Determine the [x, y] coordinate at the center of the cell enclosing the given text.  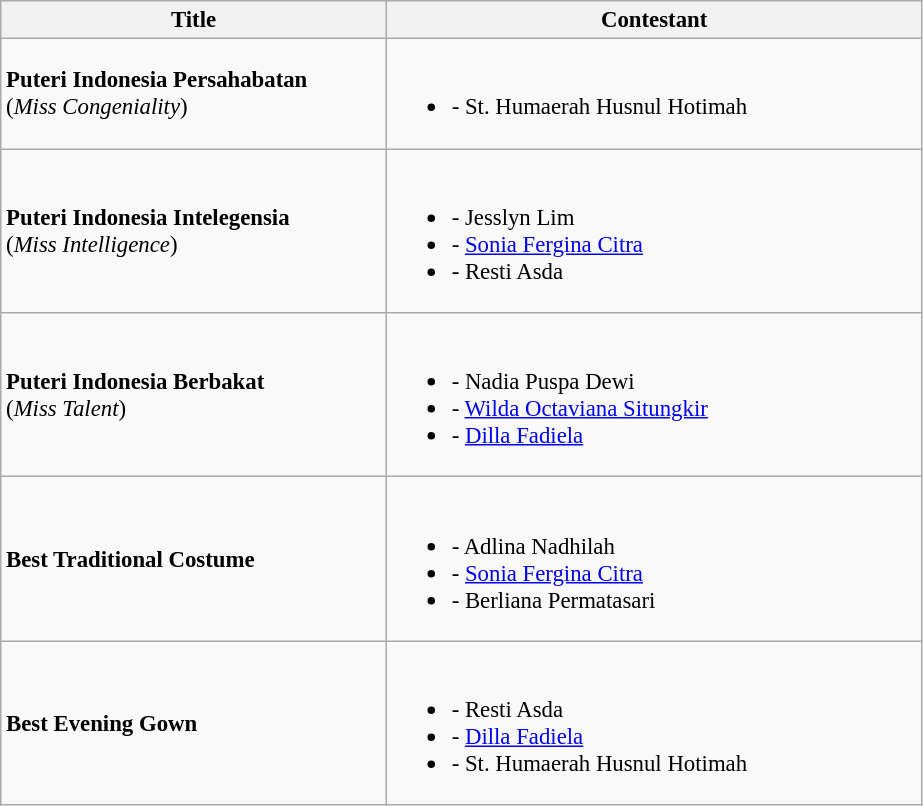
- Nadia Puspa Dewi - Wilda Octaviana Situngkir - Dilla Fadiela [654, 395]
- St. Humaerah Husnul Hotimah [654, 94]
Puteri Indonesia Berbakat(Miss Talent) [194, 395]
Puteri Indonesia Persahabatan(Miss Congeniality) [194, 94]
Title [194, 20]
Contestant [654, 20]
- Jesslyn Lim - Sonia Fergina Citra - Resti Asda [654, 231]
Best Evening Gown [194, 723]
- Adlina Nadhilah - Sonia Fergina Citra - Berliana Permatasari [654, 559]
- Resti Asda - Dilla Fadiela - St. Humaerah Husnul Hotimah [654, 723]
Best Traditional Costume [194, 559]
Puteri Indonesia Intelegensia (Miss Intelligence) [194, 231]
